From the cell containing the given text, extract its center point as [x, y] coordinate. 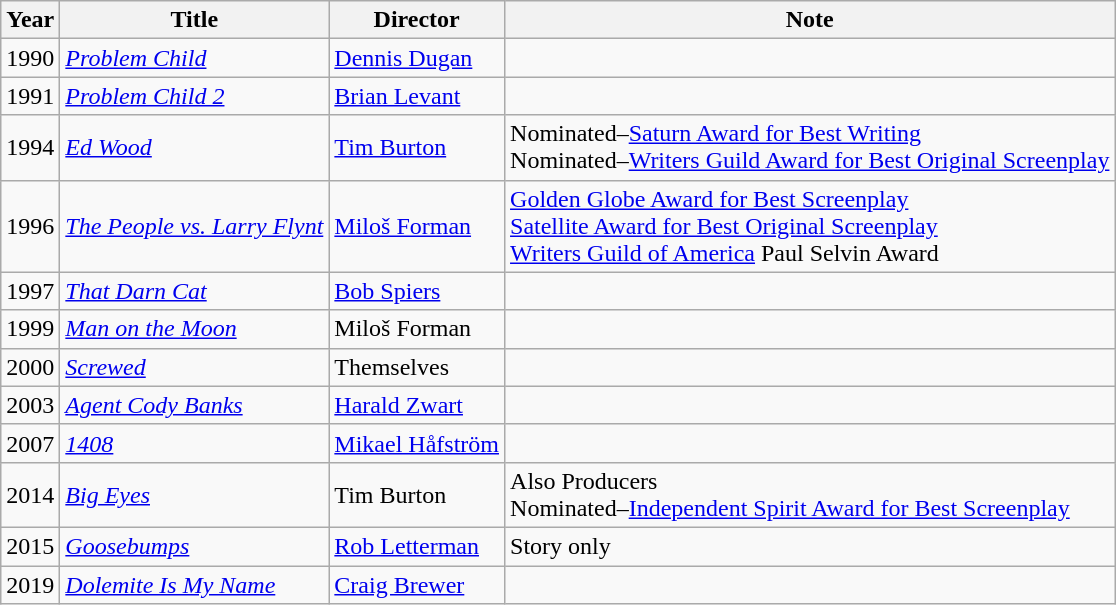
Ed Wood [194, 148]
Themselves [417, 367]
Mikael Håfström [417, 443]
2015 [30, 546]
Note [810, 20]
Problem Child [194, 58]
1996 [30, 226]
Screwed [194, 367]
2000 [30, 367]
Bob Spiers [417, 291]
Goosebumps [194, 546]
Year [30, 20]
Agent Cody Banks [194, 405]
Problem Child 2 [194, 96]
Dennis Dugan [417, 58]
Man on the Moon [194, 329]
2003 [30, 405]
2014 [30, 494]
1991 [30, 96]
2019 [30, 585]
Nominated–Saturn Award for Best WritingNominated–Writers Guild Award for Best Original Screenplay [810, 148]
Brian Levant [417, 96]
Dolemite Is My Name [194, 585]
Story only [810, 546]
1990 [30, 58]
2007 [30, 443]
Big Eyes [194, 494]
1999 [30, 329]
Director [417, 20]
The People vs. Larry Flynt [194, 226]
Title [194, 20]
That Darn Cat [194, 291]
1994 [30, 148]
1997 [30, 291]
Also ProducersNominated–Independent Spirit Award for Best Screenplay [810, 494]
Rob Letterman [417, 546]
Craig Brewer [417, 585]
Golden Globe Award for Best ScreenplaySatellite Award for Best Original ScreenplayWriters Guild of America Paul Selvin Award [810, 226]
1408 [194, 443]
Harald Zwart [417, 405]
